Search for the cell housing the specified text and yield its (x, y) center coordinate. 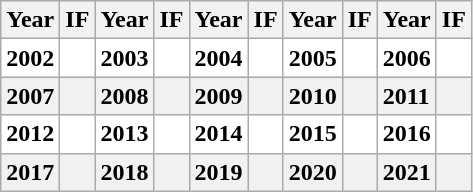
2011 (406, 96)
2013 (124, 134)
2012 (30, 134)
2019 (218, 172)
2017 (30, 172)
2018 (124, 172)
2016 (406, 134)
2008 (124, 96)
2004 (218, 58)
2010 (312, 96)
2007 (30, 96)
2006 (406, 58)
2020 (312, 172)
2014 (218, 134)
2009 (218, 96)
2021 (406, 172)
2003 (124, 58)
2015 (312, 134)
2005 (312, 58)
2002 (30, 58)
